Return the (X, Y) coordinate for the center point of the cell that contains the specified text.  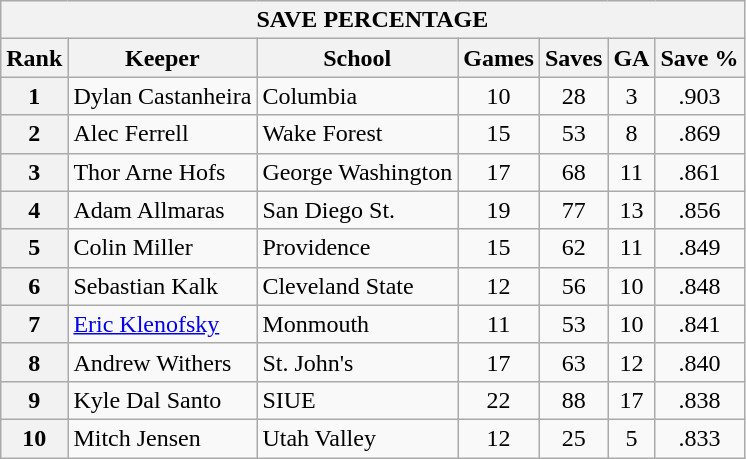
.849 (700, 248)
.903 (700, 96)
Thor Arne Hofs (162, 172)
Rank (34, 58)
School (358, 58)
25 (573, 438)
Providence (358, 248)
63 (573, 362)
Monmouth (358, 324)
.841 (700, 324)
Eric Klenofsky (162, 324)
13 (632, 210)
.833 (700, 438)
77 (573, 210)
68 (573, 172)
.869 (700, 134)
Save % (700, 58)
.838 (700, 400)
Sebastian Kalk (162, 286)
7 (34, 324)
SAVE PERCENTAGE (372, 20)
2 (34, 134)
Colin Miller (162, 248)
San Diego St. (358, 210)
28 (573, 96)
22 (499, 400)
GA (632, 58)
Keeper (162, 58)
Wake Forest (358, 134)
Utah Valley (358, 438)
1 (34, 96)
19 (499, 210)
Saves (573, 58)
62 (573, 248)
9 (34, 400)
Columbia (358, 96)
.861 (700, 172)
4 (34, 210)
88 (573, 400)
Mitch Jensen (162, 438)
Dylan Castanheira (162, 96)
Kyle Dal Santo (162, 400)
George Washington (358, 172)
SIUE (358, 400)
6 (34, 286)
Adam Allmaras (162, 210)
Andrew Withers (162, 362)
Alec Ferrell (162, 134)
.848 (700, 286)
56 (573, 286)
.840 (700, 362)
.856 (700, 210)
Games (499, 58)
St. John's (358, 362)
Cleveland State (358, 286)
